Locate the cell with the specified text and output its [X, Y] center coordinate. 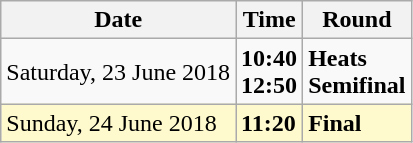
10:4012:50 [270, 72]
11:20 [270, 123]
Sunday, 24 June 2018 [118, 123]
Final [357, 123]
Time [270, 20]
Round [357, 20]
HeatsSemifinal [357, 72]
Saturday, 23 June 2018 [118, 72]
Date [118, 20]
